Provide the [X, Y] coordinate of the cell's center where the given text is located.  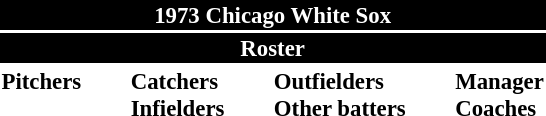
1973 Chicago White Sox [272, 15]
Roster [272, 48]
